Output the [x, y] coordinate of the center of the cell containing the given text.  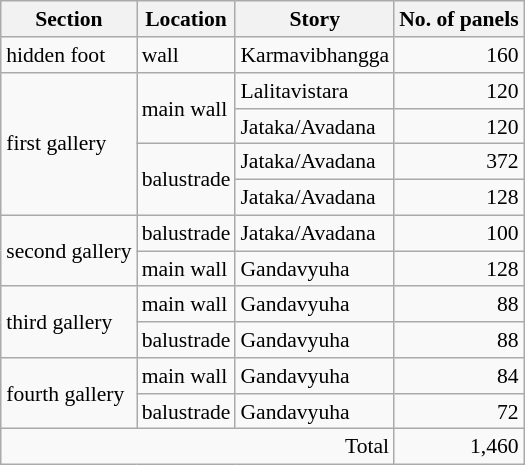
hidden foot [68, 55]
100 [458, 233]
Karmavibhangga [314, 55]
72 [458, 411]
Section [68, 19]
fourth gallery [68, 394]
160 [458, 55]
1,460 [458, 447]
84 [458, 376]
372 [458, 162]
wall [186, 55]
Total [198, 447]
first gallery [68, 144]
Story [314, 19]
Location [186, 19]
second gallery [68, 250]
third gallery [68, 322]
No. of panels [458, 19]
Lalitavistara [314, 91]
